Return the [X, Y] coordinate for the center point of the cell that contains the specified text.  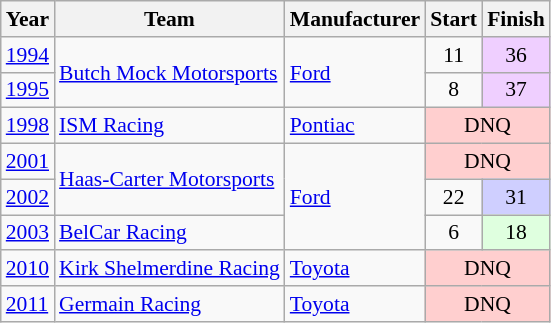
Butch Mock Motorsports [170, 72]
Pontiac [355, 126]
22 [454, 197]
2003 [28, 233]
Start [454, 19]
ISM Racing [170, 126]
6 [454, 233]
Haas-Carter Motorsports [170, 180]
11 [454, 55]
31 [516, 197]
2001 [28, 162]
18 [516, 233]
2002 [28, 197]
8 [454, 90]
2010 [28, 269]
Team [170, 19]
Germain Racing [170, 304]
1998 [28, 126]
Year [28, 19]
Manufacturer [355, 19]
BelCar Racing [170, 233]
1995 [28, 90]
Finish [516, 19]
2011 [28, 304]
37 [516, 90]
36 [516, 55]
1994 [28, 55]
Kirk Shelmerdine Racing [170, 269]
